For the text-containing cell, return its midpoint in [x, y] coordinate format. 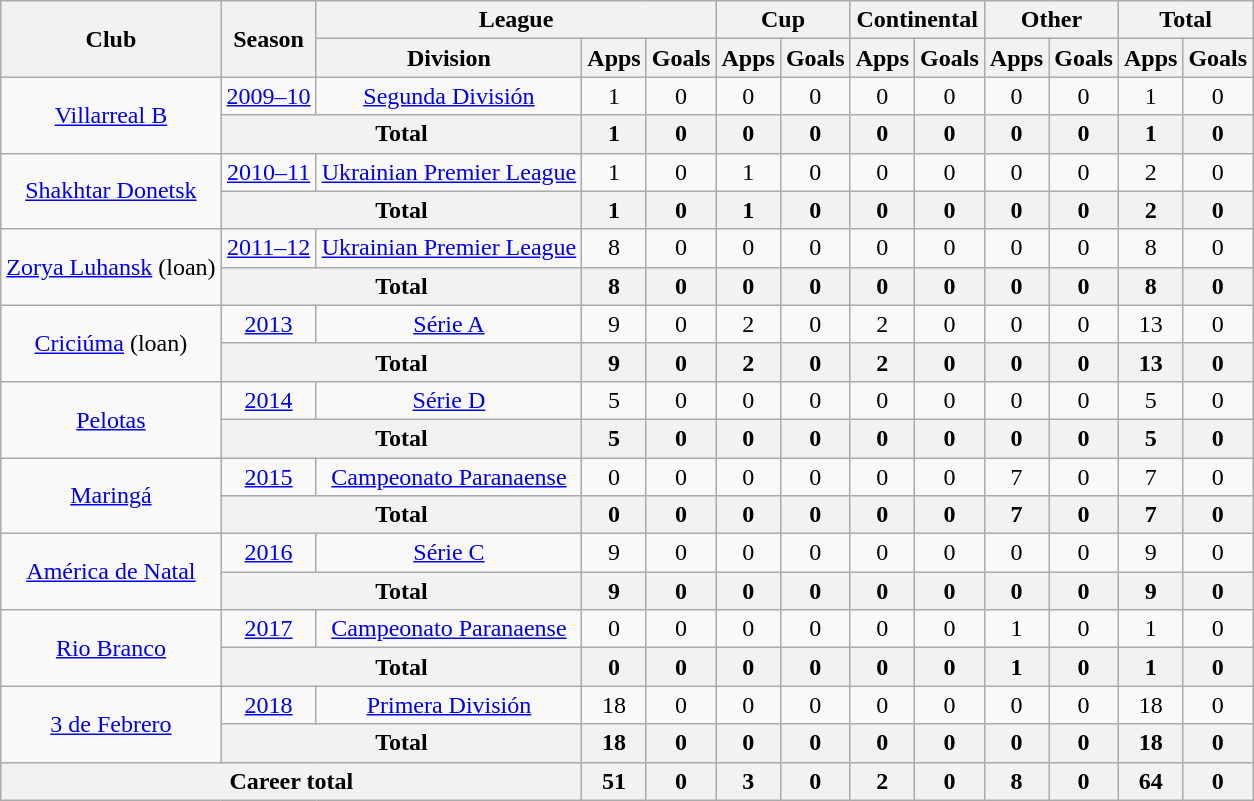
2016 [268, 553]
Shakhtar Donetsk [111, 191]
League [516, 20]
Season [268, 39]
Série D [449, 400]
Primera División [449, 705]
Rio Branco [111, 648]
Continental [917, 20]
Pelotas [111, 419]
2013 [268, 324]
2015 [268, 477]
Villarreal B [111, 115]
Zorya Luhansk (loan) [111, 267]
Cup [783, 20]
2014 [268, 400]
2009–10 [268, 96]
América de Natal [111, 572]
Other [1051, 20]
Série C [449, 553]
3 [748, 781]
Career total [292, 781]
64 [1150, 781]
Division [449, 58]
Criciúma (loan) [111, 343]
2017 [268, 629]
Club [111, 39]
Segunda División [449, 96]
2018 [268, 705]
2010–11 [268, 172]
51 [614, 781]
Série A [449, 324]
2011–12 [268, 248]
3 de Febrero [111, 724]
Maringá [111, 496]
